Pinpoint the cell where the given text exists, returning its (x, y) midpoint coordinate. 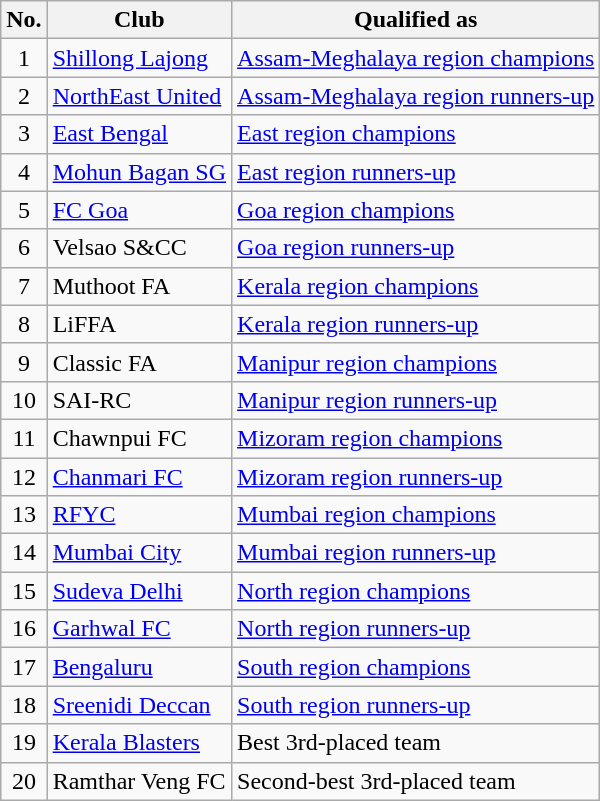
Kerala Blasters (139, 743)
Bengaluru (139, 667)
NorthEast United (139, 96)
Manipur region champions (416, 362)
17 (24, 667)
South region runners-up (416, 705)
Velsao S&CC (139, 248)
FC Goa (139, 210)
2 (24, 96)
RFYC (139, 515)
11 (24, 438)
Ramthar Veng FC (139, 781)
Garhwal FC (139, 629)
Mumbai City (139, 553)
7 (24, 286)
SAI-RC (139, 400)
Mizoram region champions (416, 438)
19 (24, 743)
No. (24, 20)
Sreenidi Deccan (139, 705)
14 (24, 553)
Mohun Bagan SG (139, 172)
Chawnpui FC (139, 438)
9 (24, 362)
Goa region champions (416, 210)
Best 3rd-placed team (416, 743)
5 (24, 210)
Goa region runners-up (416, 248)
Mumbai region runners-up (416, 553)
Mumbai region champions (416, 515)
4 (24, 172)
Assam-Meghalaya region champions (416, 58)
Kerala region runners-up (416, 324)
North region runners-up (416, 629)
6 (24, 248)
Shillong Lajong (139, 58)
Assam-Meghalaya region runners-up (416, 96)
15 (24, 591)
18 (24, 705)
Kerala region champions (416, 286)
Club (139, 20)
3 (24, 134)
LiFFA (139, 324)
10 (24, 400)
Chanmari FC (139, 477)
Muthoot FA (139, 286)
1 (24, 58)
Sudeva Delhi (139, 591)
East Bengal (139, 134)
12 (24, 477)
North region champions (416, 591)
East region champions (416, 134)
South region champions (416, 667)
20 (24, 781)
Manipur region runners-up (416, 400)
Second-best 3rd-placed team (416, 781)
Qualified as (416, 20)
13 (24, 515)
8 (24, 324)
East region runners-up (416, 172)
16 (24, 629)
Classic FA (139, 362)
Mizoram region runners-up (416, 477)
